For the text-containing cell, return its midpoint in [X, Y] coordinate format. 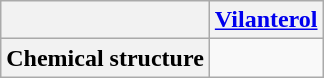
Vilanterol [266, 20]
Chemical structure [106, 58]
